Detect which cell encompasses the target text, then output its [x, y] center coordinate. 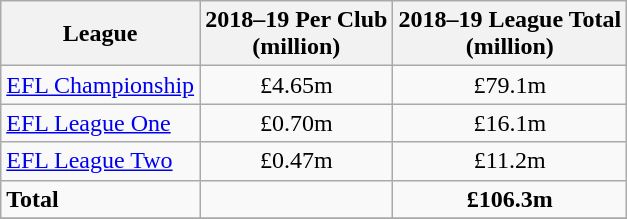
EFL Championship [100, 85]
EFL League Two [100, 161]
£0.70m [296, 123]
£4.65m [296, 85]
Total [100, 199]
£0.47m [296, 161]
League [100, 34]
£16.1m [510, 123]
£79.1m [510, 85]
£11.2m [510, 161]
£106.3m [510, 199]
2018–19 Per Club (million) [296, 34]
EFL League One [100, 123]
2018–19 League Total (million) [510, 34]
